Return (X, Y) of the center of cell containing provided text 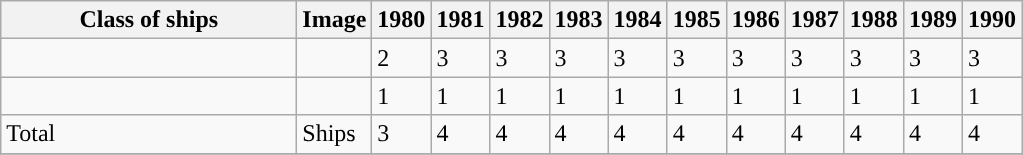
1987 (814, 20)
1980 (402, 20)
1981 (460, 20)
1990 (992, 20)
1986 (756, 20)
1985 (696, 20)
Class of ships (149, 20)
Total (149, 134)
2 (402, 58)
1983 (578, 20)
Image (334, 20)
1984 (638, 20)
1989 (932, 20)
1982 (520, 20)
Ships (334, 134)
1988 (874, 20)
